Identify which cell holds the provided text, then report its (X, Y) central coordinate. 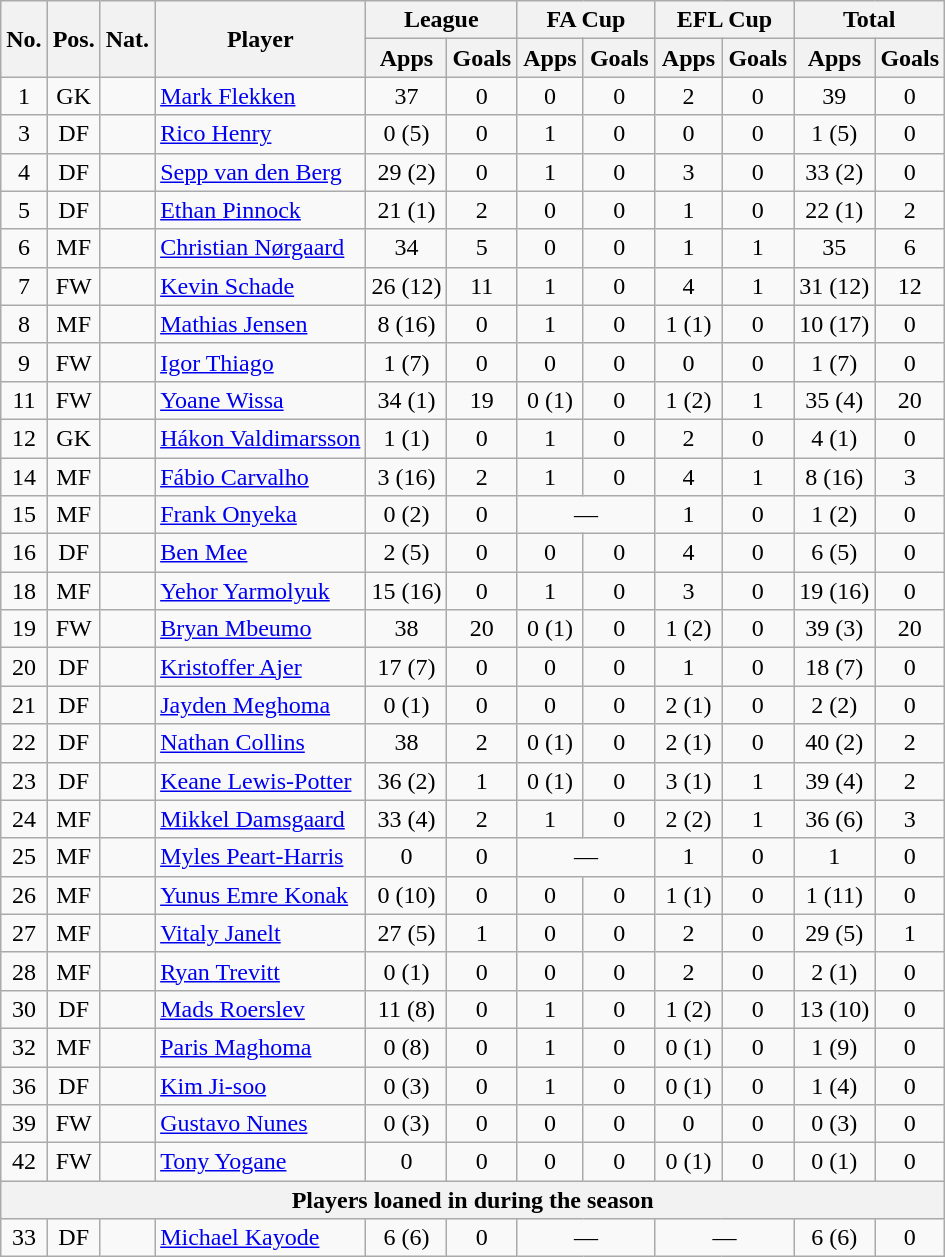
36 (24, 1085)
Vitaly Janelt (260, 933)
26 (12) (406, 286)
23 (24, 781)
Sepp van den Berg (260, 172)
Tony Yogane (260, 1162)
Yehor Yarmolyuk (260, 591)
4 (1) (834, 438)
16 (24, 553)
EFL Cup (724, 20)
Ethan Pinnock (260, 210)
27 (24, 933)
14 (24, 477)
34 (1) (406, 400)
8 (24, 324)
39 (3) (834, 629)
League (442, 20)
3 (1) (688, 781)
34 (406, 248)
FA Cup (586, 20)
Ryan Trevitt (260, 971)
Jayden Meghoma (260, 705)
28 (24, 971)
Rico Henry (260, 134)
2 (5) (406, 553)
Mikkel Damsgaard (260, 819)
Player (260, 39)
31 (12) (834, 286)
36 (2) (406, 781)
Gustavo Nunes (260, 1124)
25 (24, 857)
Players loaned in during the season (473, 1200)
Keane Lewis-Potter (260, 781)
Christian Nørgaard (260, 248)
21 (1) (406, 210)
7 (24, 286)
32 (24, 1047)
37 (406, 96)
Pos. (74, 39)
0 (10) (406, 895)
24 (24, 819)
22 (24, 743)
Paris Maghoma (260, 1047)
6 (5) (834, 553)
11 (8) (406, 1009)
33 (2) (834, 172)
Kim Ji-soo (260, 1085)
33 (24, 1238)
1 (11) (834, 895)
27 (5) (406, 933)
0 (5) (406, 134)
0 (8) (406, 1047)
Bryan Mbeumo (260, 629)
Kevin Schade (260, 286)
33 (4) (406, 819)
3 (16) (406, 477)
42 (24, 1162)
39 (4) (834, 781)
17 (7) (406, 667)
21 (24, 705)
Mads Roerslev (260, 1009)
19 (16) (834, 591)
29 (2) (406, 172)
Igor Thiago (260, 362)
18 (24, 591)
Hákon Valdimarsson (260, 438)
1 (4) (834, 1085)
Ben Mee (260, 553)
Mark Flekken (260, 96)
Kristoffer Ajer (260, 667)
1 (9) (834, 1047)
35 (4) (834, 400)
1 (5) (834, 134)
40 (2) (834, 743)
Yoane Wissa (260, 400)
Nathan Collins (260, 743)
30 (24, 1009)
9 (24, 362)
Michael Kayode (260, 1238)
Myles Peart-Harris (260, 857)
26 (24, 895)
15 (24, 515)
15 (16) (406, 591)
Mathias Jensen (260, 324)
Total (870, 20)
29 (5) (834, 933)
Nat. (127, 39)
Frank Onyeka (260, 515)
Fábio Carvalho (260, 477)
18 (7) (834, 667)
Yunus Emre Konak (260, 895)
No. (24, 39)
13 (10) (834, 1009)
0 (2) (406, 515)
22 (1) (834, 210)
10 (17) (834, 324)
36 (6) (834, 819)
35 (834, 248)
